For the text-containing cell, return its midpoint in [x, y] coordinate format. 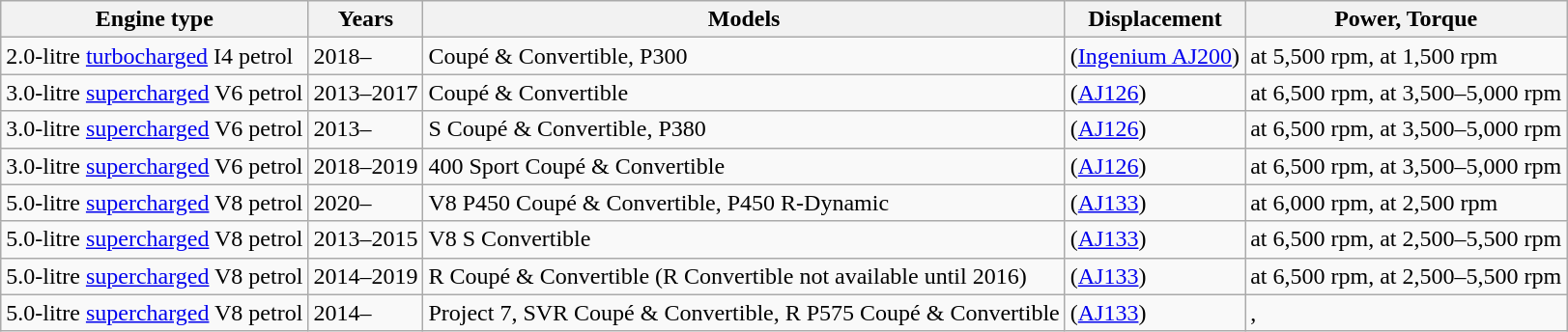
2013–2017 [365, 93]
, [1407, 313]
at 6,000 rpm, at 2,500 rpm [1407, 203]
V8 P450 Coupé & Convertible, P450 R-Dynamic [744, 203]
Engine type [155, 19]
2.0-litre turbocharged I4 petrol [155, 56]
Displacement [1155, 19]
2014–2019 [365, 276]
Project 7, SVR Coupé & Convertible, R P575 Coupé & Convertible [744, 313]
V8 S Convertible [744, 239]
(Ingenium AJ200) [1155, 56]
Models [744, 19]
R Coupé & Convertible (R Convertible not available until 2016) [744, 276]
2018– [365, 56]
2013– [365, 129]
Coupé & Convertible [744, 93]
Years [365, 19]
Coupé & Convertible, P300 [744, 56]
S Coupé & Convertible, P380 [744, 129]
2020– [365, 203]
2013–2015 [365, 239]
400 Sport Coupé & Convertible [744, 166]
Power, Torque [1407, 19]
2018–2019 [365, 166]
at 5,500 rpm, at 1,500 rpm [1407, 56]
2014– [365, 313]
